Provide the (X, Y) coordinate of the cell's center where the given text is located.  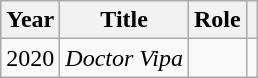
Doctor Vipa (124, 58)
Title (124, 20)
Role (217, 20)
2020 (30, 58)
Year (30, 20)
